Locate the cell with the specified text and output its (X, Y) center coordinate. 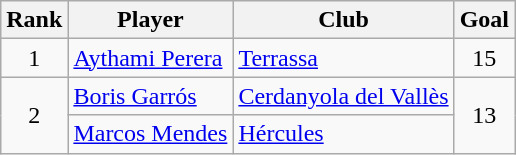
Aythami Perera (150, 58)
1 (34, 58)
2 (34, 115)
Marcos Mendes (150, 134)
Boris Garrós (150, 96)
Hércules (344, 134)
Player (150, 20)
Goal (484, 20)
Cerdanyola del Vallès (344, 96)
13 (484, 115)
Club (344, 20)
15 (484, 58)
Rank (34, 20)
Terrassa (344, 58)
